Provide the [x, y] coordinate of the cell's center where the given text is located.  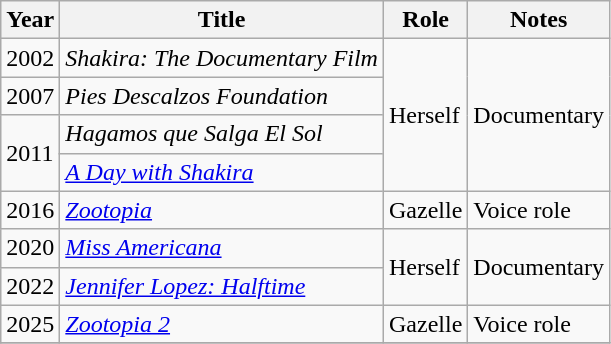
Miss Americana [222, 248]
2020 [30, 248]
2025 [30, 324]
2011 [30, 153]
2007 [30, 96]
Role [425, 20]
Zootopia [222, 210]
Pies Descalzos Foundation [222, 96]
Notes [539, 20]
Jennifer Lopez: Halftime [222, 286]
Zootopia 2 [222, 324]
2022 [30, 286]
Year [30, 20]
Hagamos que Salga El Sol [222, 134]
A Day with Shakira [222, 172]
2002 [30, 58]
2016 [30, 210]
Title [222, 20]
Shakira: The Documentary Film [222, 58]
